Detect which cell encompasses the target text, then output its (x, y) center coordinate. 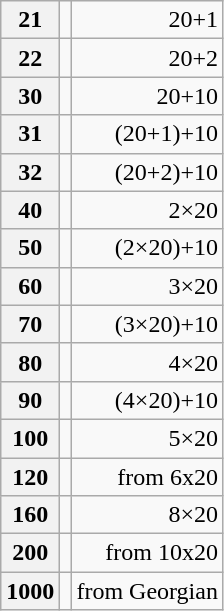
120 (30, 477)
(2×20)+10 (148, 248)
32 (30, 172)
4×20 (148, 362)
20+2 (148, 58)
3×20 (148, 286)
5×20 (148, 438)
8×20 (148, 515)
60 (30, 286)
(20+1)+10 (148, 134)
from 6x20 (148, 477)
90 (30, 400)
from 10x20 (148, 553)
20+1 (148, 20)
30 (30, 96)
21 (30, 20)
1000 (30, 591)
2×20 (148, 210)
70 (30, 324)
40 (30, 210)
160 (30, 515)
31 (30, 134)
80 (30, 362)
100 (30, 438)
50 (30, 248)
(3×20)+10 (148, 324)
from Georgian (148, 591)
(4×20)+10 (148, 400)
(20+2)+10 (148, 172)
22 (30, 58)
20+10 (148, 96)
200 (30, 553)
